From the cell containing the given text, extract its center point as (X, Y) coordinate. 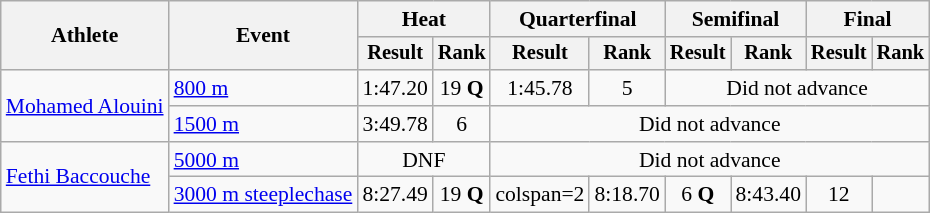
Quarterfinal (578, 19)
6 Q (698, 195)
Athlete (85, 36)
1:47.20 (394, 88)
8:27.49 (394, 195)
6 (462, 124)
1500 m (264, 124)
DNF (424, 160)
1:45.78 (540, 88)
Event (264, 36)
Mohamed Alouini (85, 106)
800 m (264, 88)
Heat (424, 19)
8:43.40 (768, 195)
5 (626, 88)
3:49.78 (394, 124)
12 (839, 195)
Semifinal (736, 19)
Final (868, 19)
colspan=2 (540, 195)
Fethi Baccouche (85, 178)
3000 m steeplechase (264, 195)
8:18.70 (626, 195)
5000 m (264, 160)
